Identify which cell holds the provided text, then report its [X, Y] central coordinate. 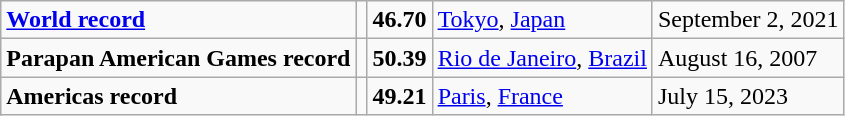
50.39 [400, 58]
August 16, 2007 [748, 58]
World record [178, 20]
Rio de Janeiro, Brazil [542, 58]
Parapan American Games record [178, 58]
Paris, France [542, 96]
September 2, 2021 [748, 20]
Americas record [178, 96]
Tokyo, Japan [542, 20]
46.70 [400, 20]
July 15, 2023 [748, 96]
49.21 [400, 96]
